Locate the cell with the specified text and output its (x, y) center coordinate. 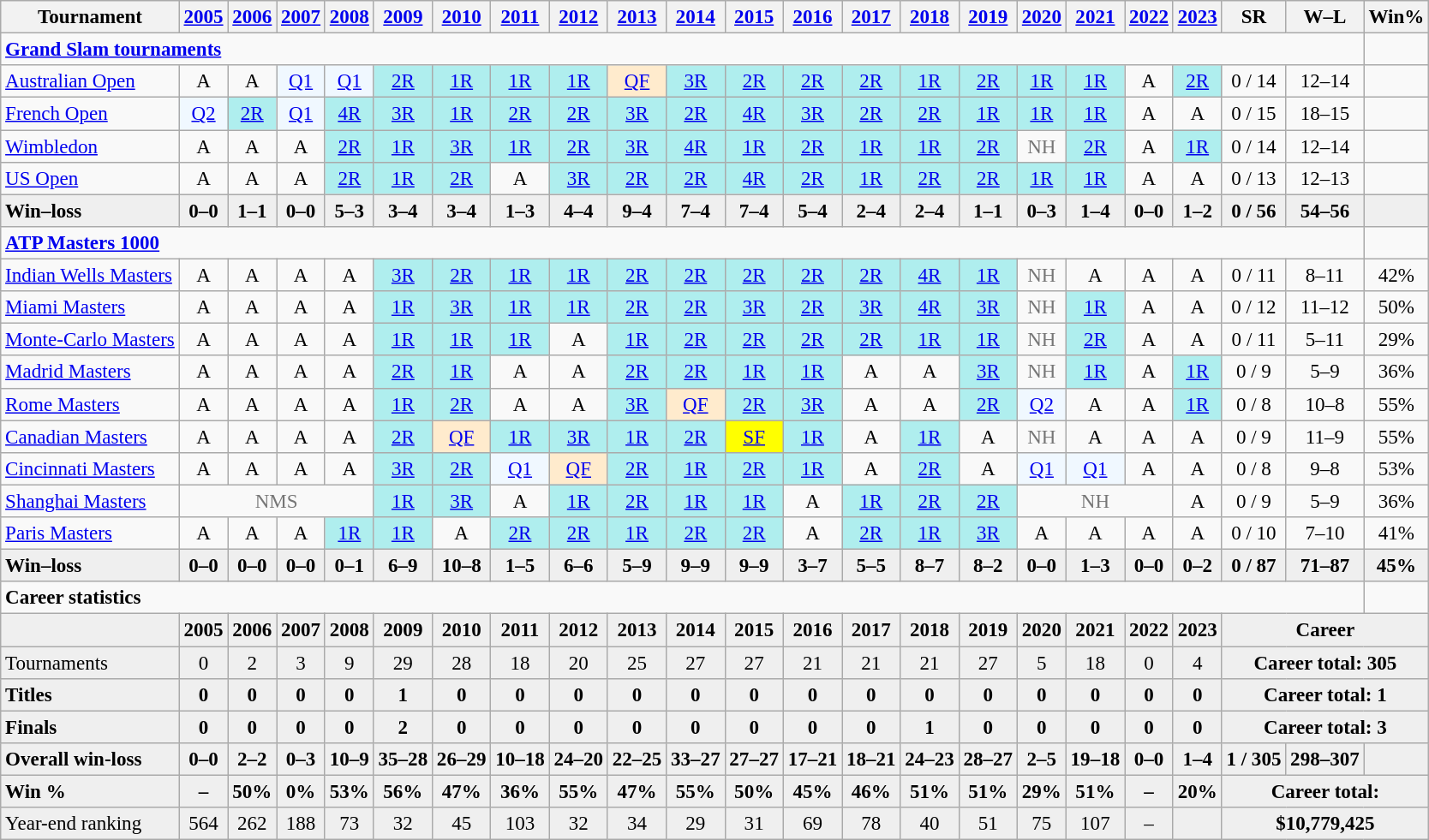
0 / 13 (1254, 179)
12–13 (1324, 179)
5–11 (1324, 340)
20% (1198, 792)
103 (520, 824)
US Open (90, 179)
Win % (90, 792)
Tournament (90, 17)
Grand Slam tournaments (682, 50)
73 (350, 824)
0 / 10 (1254, 533)
78 (871, 824)
18–15 (1324, 114)
107 (1095, 824)
10–9 (350, 760)
6–6 (578, 566)
0 / 15 (1254, 114)
Finals (90, 727)
28–27 (988, 760)
28 (462, 663)
3 (302, 663)
34 (637, 824)
0–2 (1198, 566)
9–4 (637, 211)
W–L (1324, 17)
ATP Masters 1000 (682, 243)
5–5 (871, 566)
188 (302, 824)
4 (1198, 663)
54–56 (1324, 211)
4–4 (578, 211)
41% (1396, 533)
SR (1254, 17)
46% (871, 792)
Career statistics (682, 598)
24–23 (930, 760)
18–21 (871, 760)
9 (350, 663)
11–9 (1324, 437)
0–1 (350, 566)
Overall win-loss (90, 760)
NMS (276, 501)
Rome Masters (90, 404)
Year-end ranking (90, 824)
Canadian Masters (90, 437)
Win% (1396, 17)
Monte-Carlo Masters (90, 340)
22–25 (637, 760)
40 (930, 824)
8–2 (988, 566)
33–27 (696, 760)
0 / 87 (1254, 566)
5 (1042, 663)
0 / 12 (1254, 307)
25 (637, 663)
Cincinnati Masters (90, 469)
1–2 (1198, 211)
8–7 (930, 566)
69 (812, 824)
75 (1042, 824)
17–21 (812, 760)
Australian Open (90, 81)
71–87 (1324, 566)
35–28 (403, 760)
Miami Masters (90, 307)
Indian Wells Masters (90, 276)
262 (252, 824)
SF (754, 437)
6–9 (403, 566)
French Open (90, 114)
31 (754, 824)
Paris Masters (90, 533)
26–29 (462, 760)
20 (578, 663)
Shanghai Masters (90, 501)
Wimbledon (90, 146)
10–18 (520, 760)
24–20 (578, 760)
45 (462, 824)
11–12 (1324, 307)
2–2 (252, 760)
3–7 (812, 566)
19–18 (1095, 760)
298–307 (1324, 760)
Titles (90, 695)
Career total: 305 (1325, 663)
Career total: (1325, 792)
51 (988, 824)
56% (403, 792)
5–3 (350, 211)
42% (1396, 276)
Career total: 3 (1325, 727)
7–10 (1324, 533)
Career (1325, 630)
1–5 (520, 566)
27–27 (754, 760)
Madrid Masters (90, 372)
$10,779,425 (1325, 824)
8–11 (1324, 276)
564 (204, 824)
5–4 (812, 211)
0% (302, 792)
2–5 (1042, 760)
Career total: 1 (1325, 695)
0 / 56 (1254, 211)
9–8 (1324, 469)
Tournaments (90, 663)
1 / 305 (1254, 760)
